Return (x, y) of the center of cell containing provided text 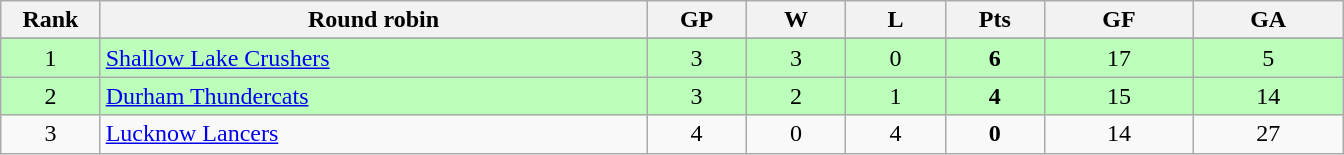
Rank (50, 20)
Durham Thundercats (374, 96)
Lucknow Lancers (374, 134)
Shallow Lake Crushers (374, 58)
GA (1268, 20)
17 (1118, 58)
Round robin (374, 20)
27 (1268, 134)
L (896, 20)
W (796, 20)
Pts (994, 20)
6 (994, 58)
GF (1118, 20)
GP (696, 20)
5 (1268, 58)
15 (1118, 96)
